Capture the cell that displays the provided text and extract its (X, Y) central coordinate. 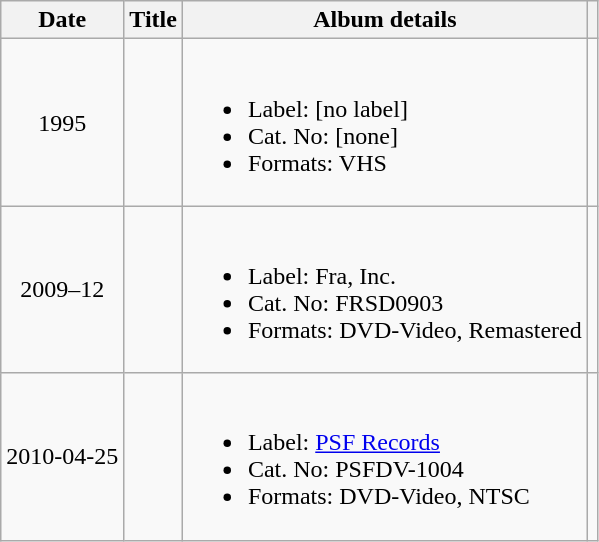
Date (62, 20)
2010-04-25 (62, 456)
2009–12 (62, 290)
Album details (384, 20)
Label: Fra, Inc.Cat. No: FRSD0903Formats: DVD-Video, Remastered (384, 290)
Title (154, 20)
1995 (62, 122)
Label: PSF RecordsCat. No: PSFDV-1004Formats: DVD-Video, NTSC (384, 456)
Label: [no label]Cat. No: [none]Formats: VHS (384, 122)
